For the text-containing cell, return its midpoint in (X, Y) coordinate format. 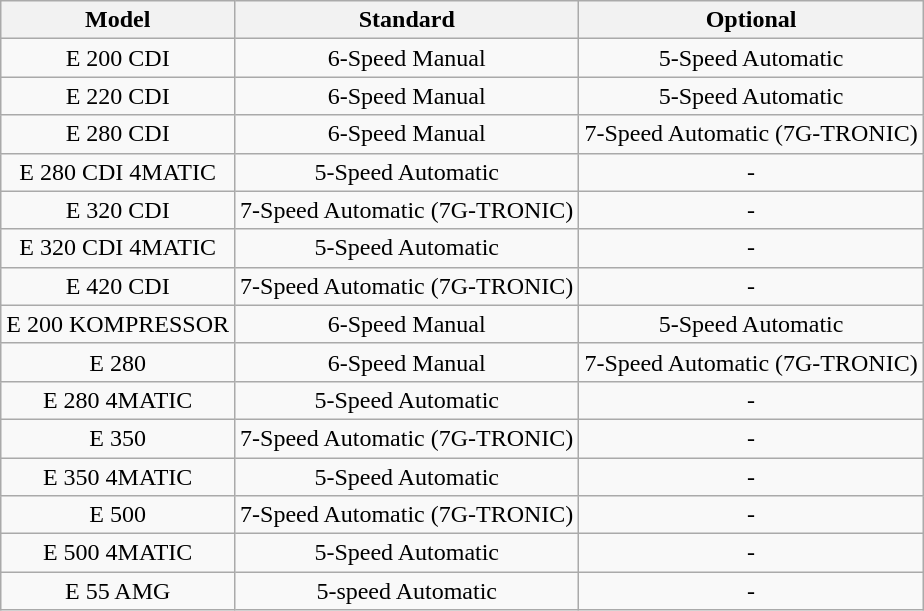
E 280 CDI (118, 134)
E 420 CDI (118, 286)
E 320 CDI (118, 210)
Model (118, 20)
E 280 CDI 4MATIC (118, 172)
E 280 (118, 362)
E 500 (118, 515)
E 320 CDI 4MATIC (118, 248)
E 350 4MATIC (118, 477)
5-speed Automatic (407, 591)
E 280 4MATIC (118, 400)
E 55 AMG (118, 591)
E 200 CDI (118, 58)
E 220 CDI (118, 96)
Optional (751, 20)
E 200 KOMPRESSOR (118, 324)
E 350 (118, 438)
Standard (407, 20)
E 500 4MATIC (118, 553)
